Locate the cell with the specified text and output its [X, Y] center coordinate. 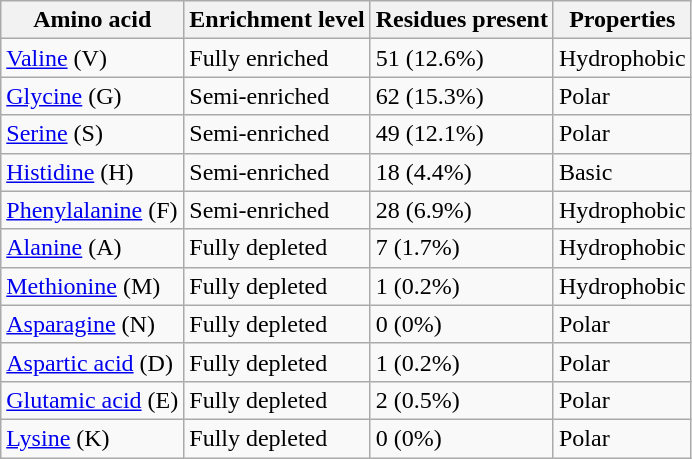
Serine (S) [92, 134]
Basic [622, 172]
Phenylalanine (F) [92, 210]
Methionine (M) [92, 286]
Alanine (A) [92, 248]
Glycine (G) [92, 96]
Residues present [462, 20]
62 (15.3%) [462, 96]
Aspartic acid (D) [92, 362]
18 (4.4%) [462, 172]
7 (1.7%) [462, 248]
Asparagine (N) [92, 324]
2 (0.5%) [462, 400]
Fully enriched [277, 58]
Valine (V) [92, 58]
Enrichment level [277, 20]
Lysine (K) [92, 438]
Glutamic acid (E) [92, 400]
51 (12.6%) [462, 58]
Histidine (H) [92, 172]
49 (12.1%) [462, 134]
28 (6.9%) [462, 210]
Amino acid [92, 20]
Properties [622, 20]
